Determine the [x, y] coordinate at the center of the cell enclosing the given text.  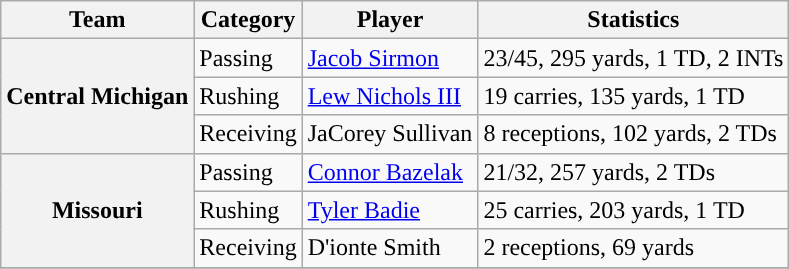
Lew Nichols III [390, 96]
25 carries, 203 yards, 1 TD [634, 210]
Category [248, 20]
23/45, 295 yards, 1 TD, 2 INTs [634, 58]
Connor Bazelak [390, 172]
19 carries, 135 yards, 1 TD [634, 96]
D'ionte Smith [390, 248]
Team [98, 20]
Tyler Badie [390, 210]
8 receptions, 102 yards, 2 TDs [634, 134]
Statistics [634, 20]
Jacob Sirmon [390, 58]
Player [390, 20]
21/32, 257 yards, 2 TDs [634, 172]
JaCorey Sullivan [390, 134]
2 receptions, 69 yards [634, 248]
Missouri [98, 210]
Central Michigan [98, 96]
